Extract the (x, y) coordinate from the center of the cell holding the provided text.  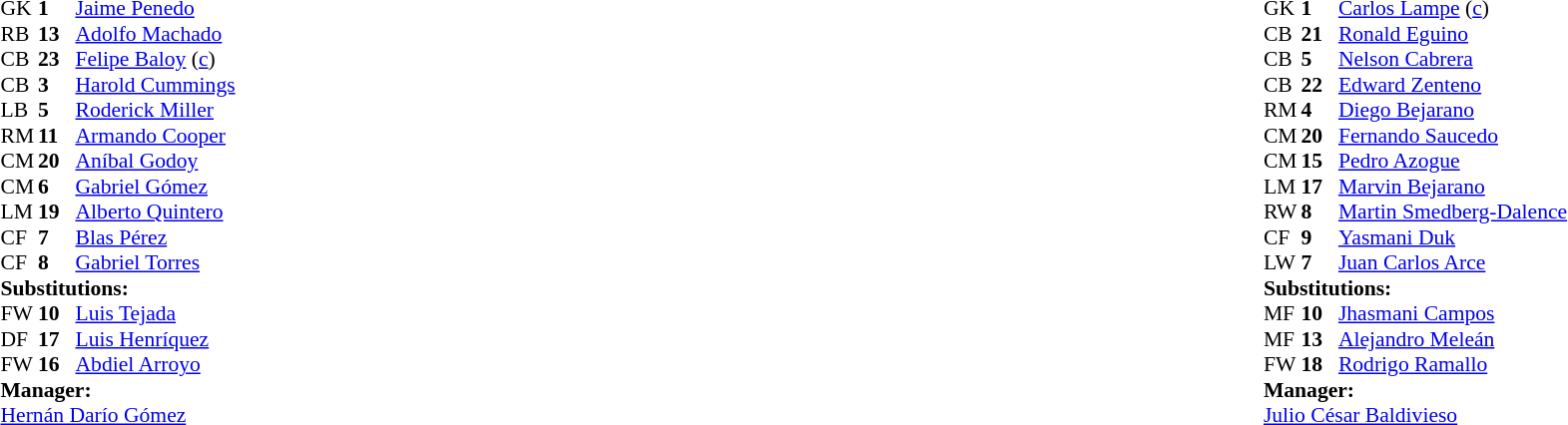
22 (1319, 85)
Felipe Baloy (c) (156, 59)
Nelson Cabrera (1453, 59)
Edward Zenteno (1453, 85)
16 (57, 364)
RW (1283, 212)
Abdiel Arroyo (156, 364)
Luis Tejada (156, 314)
Ronald Eguino (1453, 34)
Blas Pérez (156, 237)
3 (57, 85)
Alejandro Meleán (1453, 339)
Jhasmani Campos (1453, 314)
Gabriel Gómez (156, 187)
DF (19, 339)
21 (1319, 34)
Gabriel Torres (156, 262)
23 (57, 59)
Harold Cummings (156, 85)
9 (1319, 237)
18 (1319, 364)
Rodrigo Ramallo (1453, 364)
Alberto Quintero (156, 212)
Luis Henríquez (156, 339)
LW (1283, 262)
11 (57, 136)
Roderick Miller (156, 111)
Martin Smedberg-Dalence (1453, 212)
Fernando Saucedo (1453, 136)
Pedro Azogue (1453, 161)
LB (19, 111)
RB (19, 34)
6 (57, 187)
Marvin Bejarano (1453, 187)
Armando Cooper (156, 136)
15 (1319, 161)
Diego Bejarano (1453, 111)
Adolfo Machado (156, 34)
4 (1319, 111)
19 (57, 212)
Aníbal Godoy (156, 161)
Juan Carlos Arce (1453, 262)
Yasmani Duk (1453, 237)
